Extract the (X, Y) coordinate from the center of the cell holding the provided text.  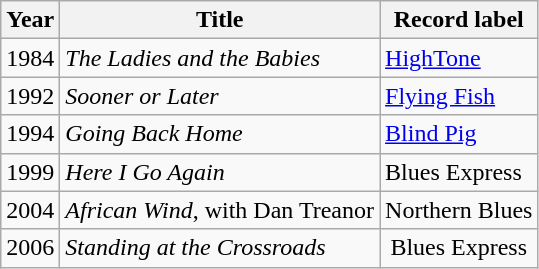
2004 (30, 210)
1994 (30, 134)
The Ladies and the Babies (220, 58)
Here I Go Again (220, 172)
Standing at the Crossroads (220, 248)
Record label (459, 20)
Going Back Home (220, 134)
1984 (30, 58)
Sooner or Later (220, 96)
Northern Blues (459, 210)
African Wind, with Dan Treanor (220, 210)
Flying Fish (459, 96)
Blind Pig (459, 134)
1992 (30, 96)
2006 (30, 248)
HighTone (459, 58)
Year (30, 20)
Title (220, 20)
1999 (30, 172)
